Return [X, Y] of the center of cell containing provided text 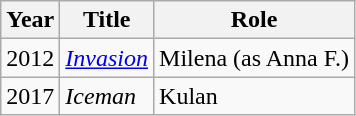
Iceman [107, 96]
Year [30, 20]
2017 [30, 96]
Kulan [254, 96]
Role [254, 20]
Invasion [107, 58]
2012 [30, 58]
Title [107, 20]
Milena (as Anna F.) [254, 58]
